Locate the cell with the specified text and output its (X, Y) center coordinate. 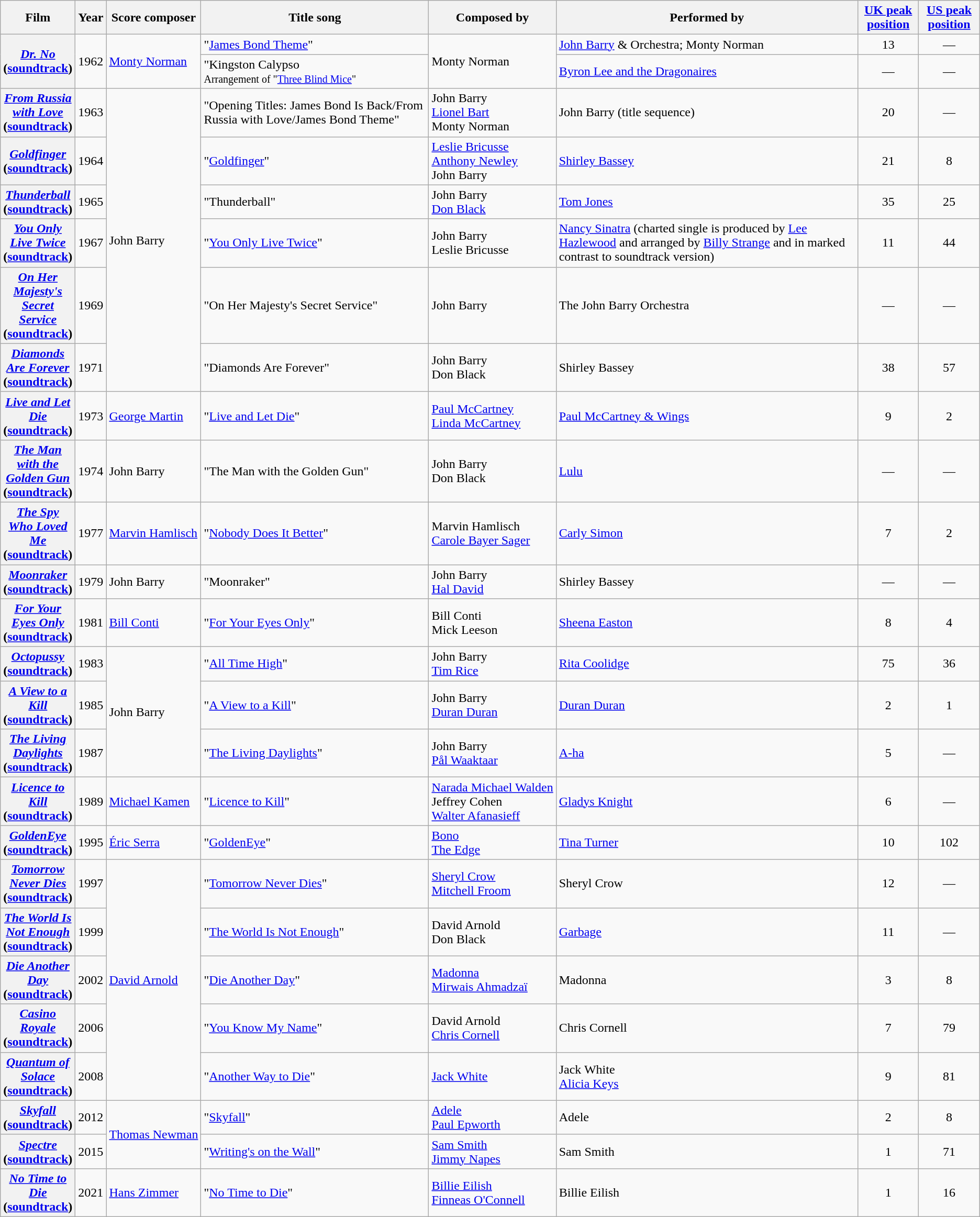
Nancy Sinatra (charted single is produced by Lee Hazlewood and arranged by Billy Strange and in marked contrast to soundtrack version) (707, 243)
John BarryPål Waaktaar (492, 753)
1964 (91, 161)
"James Bond Theme" (315, 44)
Quantum of Solace(soundtrack) (38, 1076)
"The Living Daylights" (315, 753)
2015 (91, 1152)
2008 (91, 1076)
1997 (91, 884)
Madonna (707, 980)
Live and Let Die(soundtrack) (38, 416)
1967 (91, 243)
David ArnoldChris Cornell (492, 1028)
"GoldenEye" (315, 843)
81 (949, 1076)
The World Is Not Enough(soundtrack) (38, 932)
2012 (91, 1117)
2021 (91, 1192)
Sam Smith (707, 1152)
Sheryl Crow (707, 884)
The Man with the Golden Gun(soundtrack) (38, 471)
"Opening Titles: James Bond Is Back/From Russia with Love/James Bond Theme" (315, 113)
Skyfall(soundtrack) (38, 1117)
David Arnold (154, 980)
Bill ContiMick Leeson (492, 623)
John Barry & Orchestra; Monty Norman (707, 44)
No Time to Die(soundtrack) (38, 1192)
1979 (91, 581)
George Martin (154, 416)
"Another Way to Die" (315, 1076)
John BarryHal David (492, 581)
David ArnoldDon Black (492, 932)
"No Time to Die" (315, 1192)
Hans Zimmer (154, 1192)
Chris Cornell (707, 1028)
Rita Coolidge (707, 664)
AdelePaul Epworth (492, 1117)
1981 (91, 623)
71 (949, 1152)
Octopussy(soundtrack) (38, 664)
1973 (91, 416)
1977 (91, 533)
A View to a Kill(soundtrack) (38, 705)
1999 (91, 932)
US peakposition (949, 18)
A-ha (707, 753)
"The Man with the Golden Gun" (315, 471)
Tina Turner (707, 843)
10 (888, 843)
Year (91, 18)
Sam SmithJimmy Napes (492, 1152)
44 (949, 243)
16 (949, 1192)
UK peakposition (888, 18)
79 (949, 1028)
57 (949, 367)
Narada Michael WaldenJeffrey CohenWalter Afanasieff (492, 801)
Diamonds Are Forever(soundtrack) (38, 367)
"All Time High" (315, 664)
"Nobody Does It Better" (315, 533)
1974 (91, 471)
"You Know My Name" (315, 1028)
1969 (91, 305)
"Goldfinger" (315, 161)
Billie EilishFinneas O'Connell (492, 1192)
Marvin Hamlisch (154, 533)
Score composer (154, 18)
On Her Majesty's Secret Service(soundtrack) (38, 305)
Casino Royale(soundtrack) (38, 1028)
25 (949, 202)
1985 (91, 705)
Sheryl CrowMitchell Froom (492, 884)
Thunderball(soundtrack) (38, 202)
MadonnaMirwais Ahmadzaï (492, 980)
Spectre(soundtrack) (38, 1152)
For Your Eyes Only(soundtrack) (38, 623)
Tom Jones (707, 202)
"Moonraker" (315, 581)
You Only Live Twice(soundtrack) (38, 243)
Performed by (707, 18)
Licence to Kill(soundtrack) (38, 801)
"Kingston CalypsoArrangement of "Three Blind Mice" (315, 71)
12 (888, 884)
From Russia with Love(soundtrack) (38, 113)
"Tomorrow Never Dies" (315, 884)
The Living Daylights(soundtrack) (38, 753)
Lulu (707, 471)
Paul McCartneyLinda McCartney (492, 416)
Byron Lee and the Dragonaires (707, 71)
1963 (91, 113)
John BarryTim Rice (492, 664)
Jack White (492, 1076)
6 (888, 801)
1989 (91, 801)
1987 (91, 753)
BonoThe Edge (492, 843)
1965 (91, 202)
Goldfinger(soundtrack) (38, 161)
1971 (91, 367)
"You Only Live Twice" (315, 243)
3 (888, 980)
John Barry (title sequence) (707, 113)
Carly Simon (707, 533)
1962 (91, 62)
"Live and Let Die" (315, 416)
Moonraker(soundtrack) (38, 581)
Film (38, 18)
35 (888, 202)
38 (888, 367)
Garbage (707, 932)
102 (949, 843)
"Thunderball" (315, 202)
Die Another Day(soundtrack) (38, 980)
4 (949, 623)
Jack WhiteAlicia Keys (707, 1076)
75 (888, 664)
"Diamonds Are Forever" (315, 367)
Bill Conti (154, 623)
1983 (91, 664)
"A View to a Kill" (315, 705)
The John Barry Orchestra (707, 305)
"Skyfall" (315, 1117)
Gladys Knight (707, 801)
21 (888, 161)
"Die Another Day" (315, 980)
"Writing's on the Wall" (315, 1152)
Thomas Newman (154, 1134)
Duran Duran (707, 705)
Sheena Easton (707, 623)
36 (949, 664)
The Spy Who Loved Me(soundtrack) (38, 533)
13 (888, 44)
2006 (91, 1028)
Adele (707, 1117)
2002 (91, 980)
Marvin HamlischCarole Bayer Sager (492, 533)
Dr. No(soundtrack) (38, 62)
Paul McCartney & Wings (707, 416)
John BarryDuran Duran (492, 705)
Composed by (492, 18)
"The World Is Not Enough" (315, 932)
"Licence to Kill" (315, 801)
Leslie BricusseAnthony NewleyJohn Barry (492, 161)
Billie Eilish (707, 1192)
20 (888, 113)
Title song (315, 18)
5 (888, 753)
Éric Serra (154, 843)
1995 (91, 843)
"For Your Eyes Only" (315, 623)
Tomorrow Never Dies(soundtrack) (38, 884)
John BarryLeslie Bricusse (492, 243)
GoldenEye(soundtrack) (38, 843)
"On Her Majesty's Secret Service" (315, 305)
John BarryLionel BartMonty Norman (492, 113)
Michael Kamen (154, 801)
